Detect which cell encompasses the target text, then output its (X, Y) center coordinate. 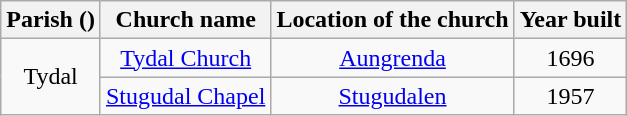
Tydal Church (185, 58)
1696 (570, 58)
Aungrenda (392, 58)
Parish () (51, 20)
Stugudal Chapel (185, 96)
Year built (570, 20)
Stugudalen (392, 96)
1957 (570, 96)
Tydal (51, 77)
Church name (185, 20)
Location of the church (392, 20)
